Find where the given text appears and provide that cell's center as (X, Y) coordinate. 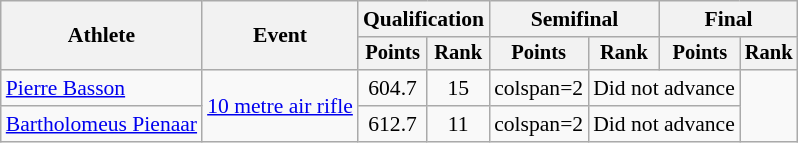
15 (458, 88)
Semifinal (574, 19)
Final (729, 19)
604.7 (392, 88)
Athlete (102, 36)
Event (280, 36)
612.7 (392, 124)
Qualification (424, 19)
Bartholomeus Pienaar (102, 124)
11 (458, 124)
Pierre Basson (102, 88)
10 metre air rifle (280, 106)
